Provide the [X, Y] coordinate of the cell's center where the given text is located.  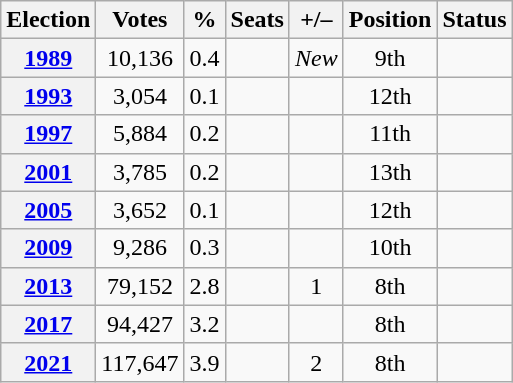
9,286 [140, 248]
2001 [48, 172]
11th [390, 134]
2021 [48, 362]
1989 [48, 58]
3.9 [204, 362]
Election [48, 20]
5,884 [140, 134]
% [204, 20]
0.3 [204, 248]
Position [390, 20]
3,785 [140, 172]
117,647 [140, 362]
3,054 [140, 96]
3.2 [204, 324]
2017 [48, 324]
13th [390, 172]
94,427 [140, 324]
Votes [140, 20]
2.8 [204, 286]
2005 [48, 210]
+/– [316, 20]
2013 [48, 286]
79,152 [140, 286]
1 [316, 286]
2009 [48, 248]
Seats [257, 20]
Status [474, 20]
0.4 [204, 58]
1993 [48, 96]
3,652 [140, 210]
10,136 [140, 58]
New [316, 58]
2 [316, 362]
10th [390, 248]
1997 [48, 134]
9th [390, 58]
